Detect which cell encompasses the target text, then output its (x, y) center coordinate. 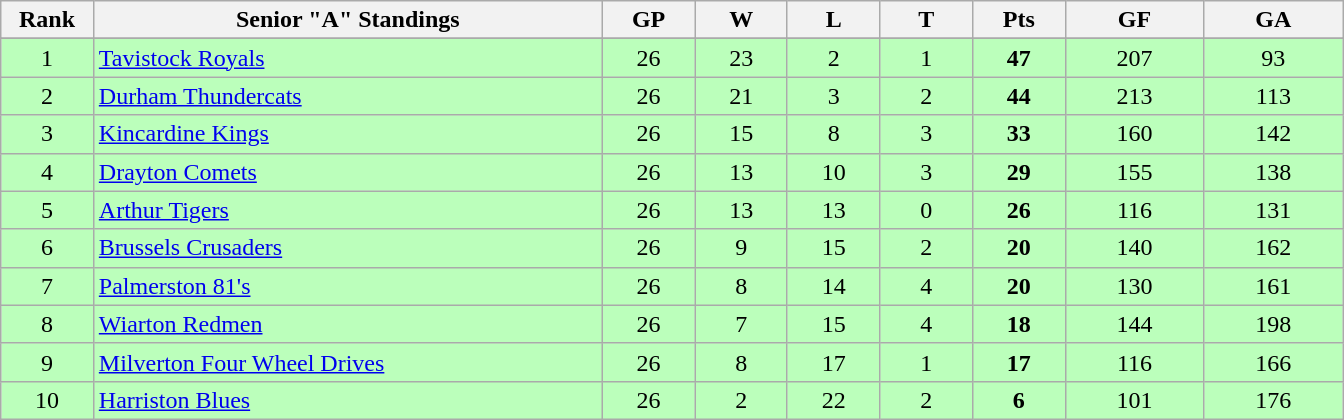
Tavistock Royals (348, 58)
140 (1134, 248)
GF (1134, 20)
W (742, 20)
L (834, 20)
162 (1274, 248)
198 (1274, 324)
Brussels Crusaders (348, 248)
144 (1134, 324)
5 (48, 210)
18 (1020, 324)
Palmerston 81's (348, 286)
23 (742, 58)
207 (1134, 58)
21 (742, 96)
Senior "A" Standings (348, 20)
T (926, 20)
213 (1134, 96)
Rank (48, 20)
113 (1274, 96)
155 (1134, 172)
14 (834, 286)
22 (834, 400)
138 (1274, 172)
Milverton Four Wheel Drives (348, 362)
Drayton Comets (348, 172)
160 (1134, 134)
33 (1020, 134)
142 (1274, 134)
Harriston Blues (348, 400)
Kincardine Kings (348, 134)
GP (648, 20)
Wiarton Redmen (348, 324)
44 (1020, 96)
29 (1020, 172)
Durham Thundercats (348, 96)
176 (1274, 400)
Arthur Tigers (348, 210)
Pts (1020, 20)
93 (1274, 58)
131 (1274, 210)
0 (926, 210)
161 (1274, 286)
GA (1274, 20)
47 (1020, 58)
130 (1134, 286)
101 (1134, 400)
166 (1274, 362)
